For the text-containing cell, return its midpoint in [X, Y] coordinate format. 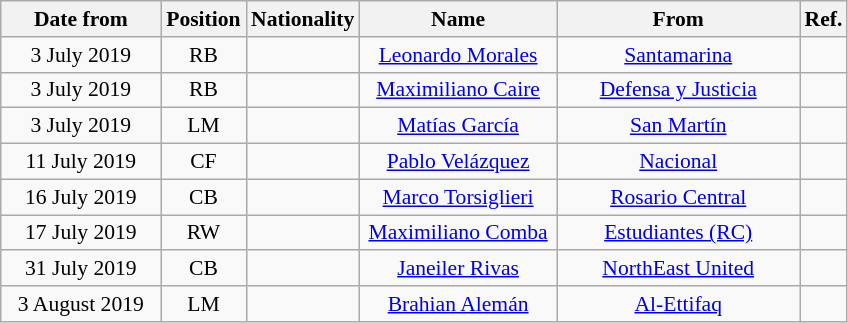
Date from [81, 19]
Marco Torsiglieri [458, 197]
3 August 2019 [81, 304]
RW [204, 233]
Ref. [824, 19]
Al-Ettifaq [678, 304]
11 July 2019 [81, 162]
31 July 2019 [81, 269]
Santamarina [678, 55]
16 July 2019 [81, 197]
CF [204, 162]
Nacional [678, 162]
17 July 2019 [81, 233]
Janeiler Rivas [458, 269]
Brahian Alemán [458, 304]
From [678, 19]
Matías García [458, 126]
Position [204, 19]
Name [458, 19]
Pablo Velázquez [458, 162]
Nationality [302, 19]
NorthEast United [678, 269]
Rosario Central [678, 197]
San Martín [678, 126]
Defensa y Justicia [678, 90]
Maximiliano Caire [458, 90]
Maximiliano Comba [458, 233]
Leonardo Morales [458, 55]
Estudiantes (RC) [678, 233]
